Return the [X, Y] coordinate for the center point of the cell that contains the specified text.  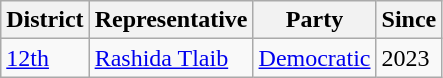
Rashida Tlaib [171, 58]
District [45, 20]
Party [314, 20]
2023 [409, 58]
Representative [171, 20]
Democratic [314, 58]
Since [409, 20]
12th [45, 58]
